Return the [X, Y] coordinate for the center point of the cell that contains the specified text.  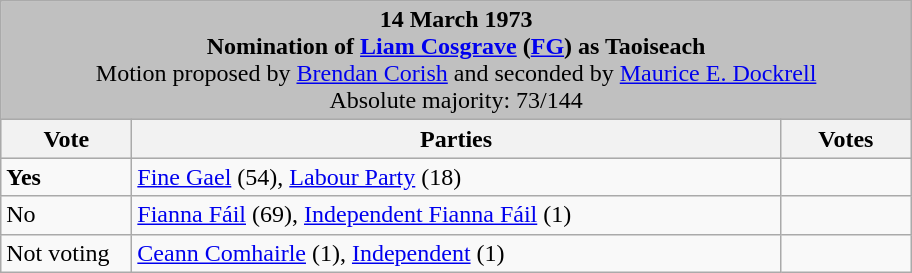
Ceann Comhairle (1), Independent (1) [456, 253]
Yes [66, 177]
Vote [66, 139]
Fine Gael (54), Labour Party (18) [456, 177]
Fianna Fáil (69), Independent Fianna Fáil (1) [456, 215]
Parties [456, 139]
Votes [846, 139]
Not voting [66, 253]
No [66, 215]
